Return (X, Y) of the center of cell containing provided text 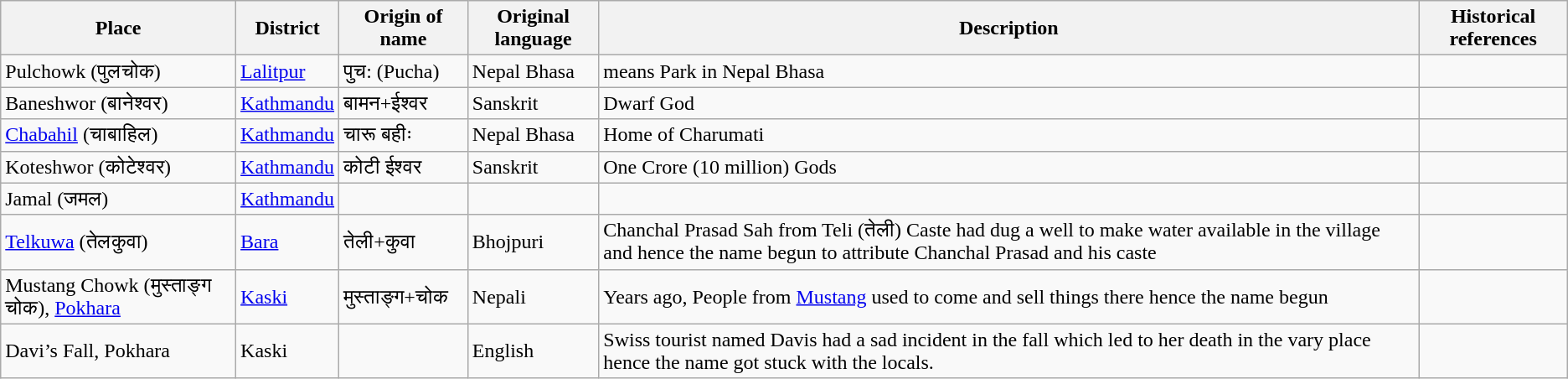
Mustang Chowk (मुस्ताङ्ग चोक), Pokhara (119, 297)
Place (119, 29)
Davi’s Fall, Pokhara (119, 350)
Historical references (1493, 29)
पुच: (Pucha) (404, 71)
Years ago, People from Mustang used to come and sell things there hence the name begun (1008, 297)
Original language (533, 29)
Jamal (जमल) (119, 199)
English (533, 350)
Bara (288, 241)
Koteshwor (कोटेश्वर) (119, 167)
District (288, 29)
बामन‌+ईश्वर (404, 103)
Chabahil (चाबाहिल) (119, 135)
Lalitpur (288, 71)
Telkuwa (तेलकुवा) (119, 241)
Bhojpuri (533, 241)
Pulchowk (पुलचोक) (119, 71)
Baneshwor (बानेश्वर) (119, 103)
चारू बहीः (404, 135)
तेल‌ी+कुवा (404, 241)
मुस्ताङ्ग+चोक (404, 297)
कोटी ईश्वर (404, 167)
means Park in Nepal Bhasa (1008, 71)
One Crore (10 million) Gods (1008, 167)
Origin of name (404, 29)
Swiss tourist named Davis had a sad incident in the fall which led to her death in the vary place hence the name got stuck with the locals. (1008, 350)
Home of Charumati (1008, 135)
Description (1008, 29)
Dwarf God (1008, 103)
Nepali (533, 297)
